Output the (x, y) coordinate of the center of the cell containing the given text.  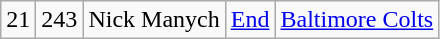
End (250, 20)
Baltimore Colts (357, 20)
Nick Manych (154, 20)
243 (60, 20)
21 (18, 20)
